Return (x, y) of the center of cell containing provided text 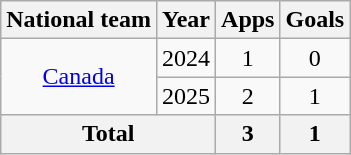
2024 (186, 58)
Year (186, 20)
0 (315, 58)
3 (248, 134)
National team (79, 20)
2025 (186, 96)
Total (108, 134)
Goals (315, 20)
2 (248, 96)
Canada (79, 77)
Apps (248, 20)
